Determine the [X, Y] coordinate at the center of the cell enclosing the given text.  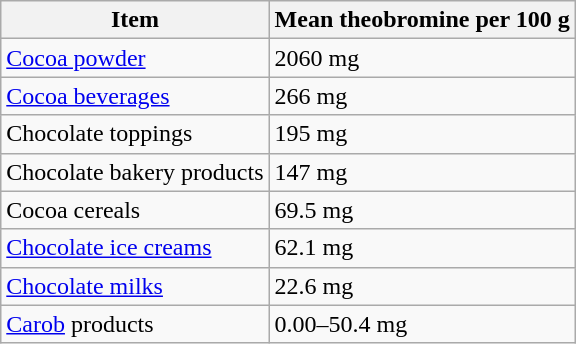
69.5 mg [422, 210]
62.1 mg [422, 248]
Mean theobromine per 100 g [422, 20]
Cocoa beverages [135, 96]
Carob products [135, 324]
22.6 mg [422, 286]
Chocolate toppings [135, 134]
Chocolate ice creams [135, 248]
147 mg [422, 172]
Item [135, 20]
0.00–50.4 mg [422, 324]
Cocoa cereals [135, 210]
Chocolate milks [135, 286]
Chocolate bakery products [135, 172]
2060 mg [422, 58]
266 mg [422, 96]
Cocoa powder [135, 58]
195 mg [422, 134]
